Return the [X, Y] coordinate for the center point of the cell that contains the specified text.  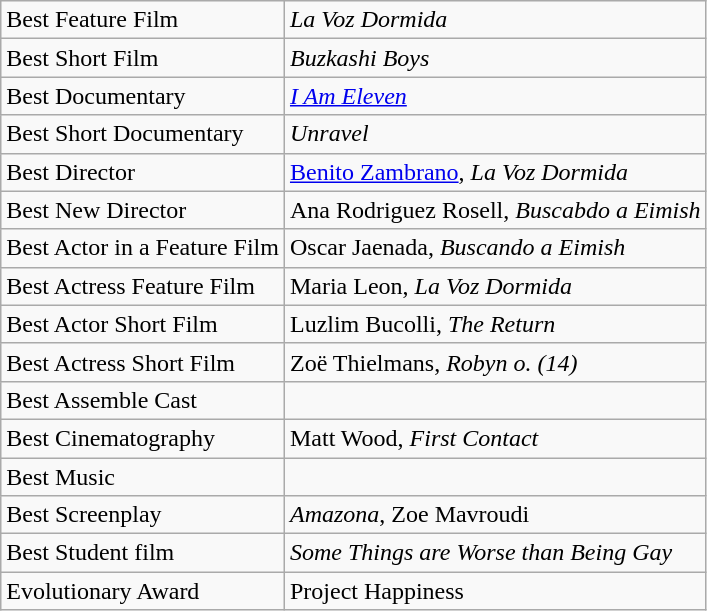
Best Music [143, 477]
Best Assemble Cast [143, 400]
Best Cinematography [143, 438]
Unravel [495, 134]
Buzkashi Boys [495, 58]
Benito Zambrano, La Voz Dormida [495, 172]
Project Happiness [495, 591]
Zoë Thielmans, Robyn o. (14) [495, 362]
Best Actress Feature Film [143, 286]
Best New Director [143, 210]
Amazona, Zoe Mavroudi [495, 515]
Best Director [143, 172]
Evolutionary Award [143, 591]
Best Feature Film [143, 20]
I Am Eleven [495, 96]
Best Student film [143, 553]
Best Short Documentary [143, 134]
La Voz Dormida [495, 20]
Best Short Film [143, 58]
Ana Rodriguez Rosell, Buscabdo a Eimish [495, 210]
Some Things are Worse than Being Gay [495, 553]
Oscar Jaenada, Buscando a Eimish [495, 248]
Luzlim Bucolli, The Return [495, 324]
Matt Wood, First Contact [495, 438]
Best Screenplay [143, 515]
Best Actress Short Film [143, 362]
Best Documentary [143, 96]
Best Actor Short Film [143, 324]
Maria Leon, La Voz Dormida [495, 286]
Best Actor in a Feature Film [143, 248]
